Capture the cell that displays the provided text and extract its (X, Y) central coordinate. 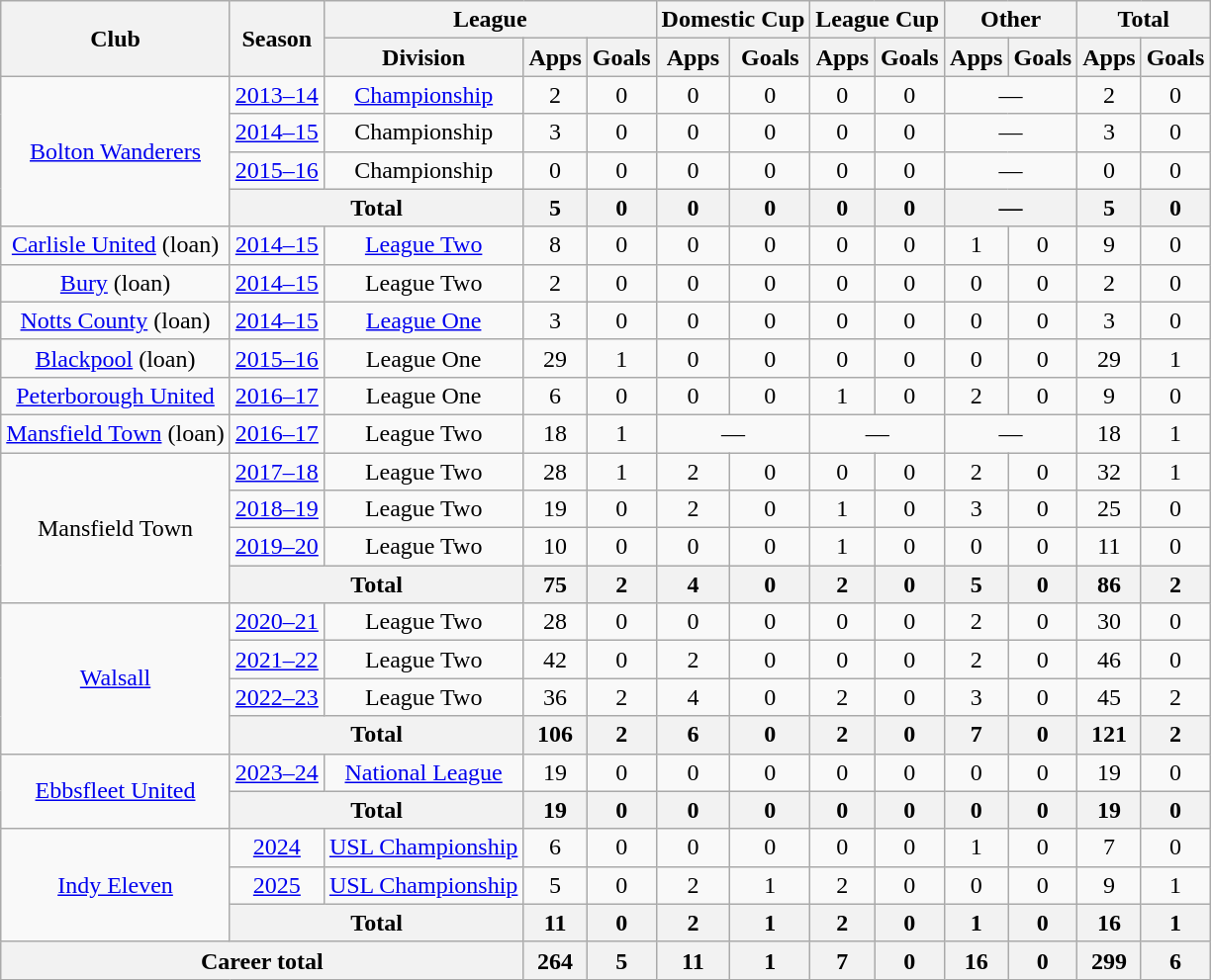
32 (1109, 472)
Domestic Cup (733, 20)
Blackpool (loan) (116, 358)
30 (1109, 622)
2017–18 (277, 472)
2013–14 (277, 95)
2021–22 (277, 660)
2023–24 (277, 772)
299 (1109, 960)
25 (1109, 509)
Peterborough United (116, 396)
Mansfield Town (116, 528)
Mansfield Town (loan) (116, 433)
2025 (277, 885)
National League (423, 772)
Bury (loan) (116, 283)
86 (1109, 584)
42 (555, 660)
10 (555, 547)
Other (1011, 20)
2022–23 (277, 697)
2024 (277, 847)
45 (1109, 697)
121 (1109, 735)
2019–20 (277, 547)
Career total (262, 960)
Walsall (116, 678)
264 (555, 960)
2018–19 (277, 509)
106 (555, 735)
Season (277, 39)
League (490, 20)
8 (555, 245)
36 (555, 697)
Notts County (loan) (116, 320)
2020–21 (277, 622)
Division (423, 57)
Indy Eleven (116, 885)
Bolton Wanderers (116, 151)
Club (116, 39)
46 (1109, 660)
Carlisle United (loan) (116, 245)
League Cup (878, 20)
Ebbsfleet United (116, 791)
75 (555, 584)
